Determine the (x, y) coordinate at the center of the cell enclosing the given text.  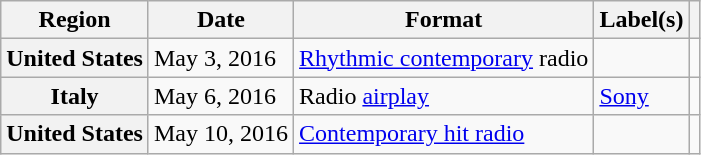
Rhythmic contemporary radio (444, 58)
Contemporary hit radio (444, 134)
Region (75, 20)
Italy (75, 96)
May 10, 2016 (220, 134)
May 3, 2016 (220, 58)
Radio airplay (444, 96)
Label(s) (642, 20)
Date (220, 20)
Format (444, 20)
Sony (642, 96)
May 6, 2016 (220, 96)
